Provide the [X, Y] coordinate of the cell's center where the given text is located.  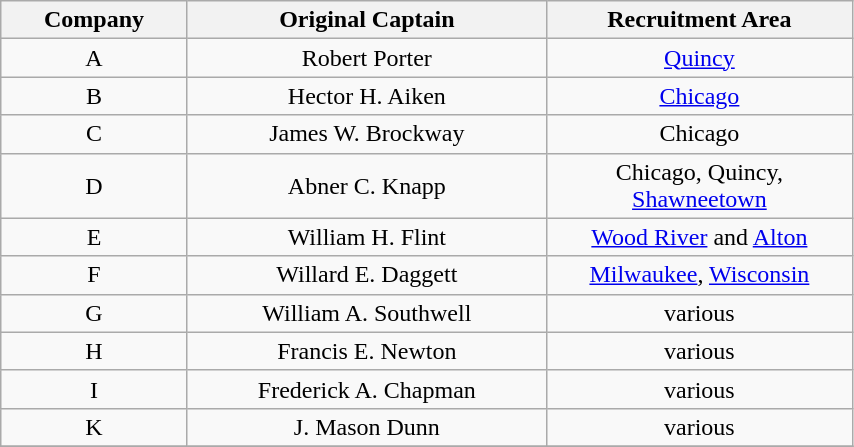
Recruitment Area [699, 20]
H [94, 351]
Abner C. Knapp [366, 186]
Hector H. Aiken [366, 96]
Quincy [699, 58]
K [94, 427]
Original Captain [366, 20]
D [94, 186]
F [94, 275]
A [94, 58]
Milwaukee, Wisconsin [699, 275]
Francis E. Newton [366, 351]
Wood River and Alton [699, 237]
B [94, 96]
Robert Porter [366, 58]
James W. Brockway [366, 134]
C [94, 134]
Chicago, Quincy, Shawneetown [699, 186]
J. Mason Dunn [366, 427]
E [94, 237]
I [94, 389]
William H. Flint [366, 237]
Company [94, 20]
Willard E. Daggett [366, 275]
William A. Southwell [366, 313]
G [94, 313]
Frederick A. Chapman [366, 389]
